Locate the cell with the specified text and output its (X, Y) center coordinate. 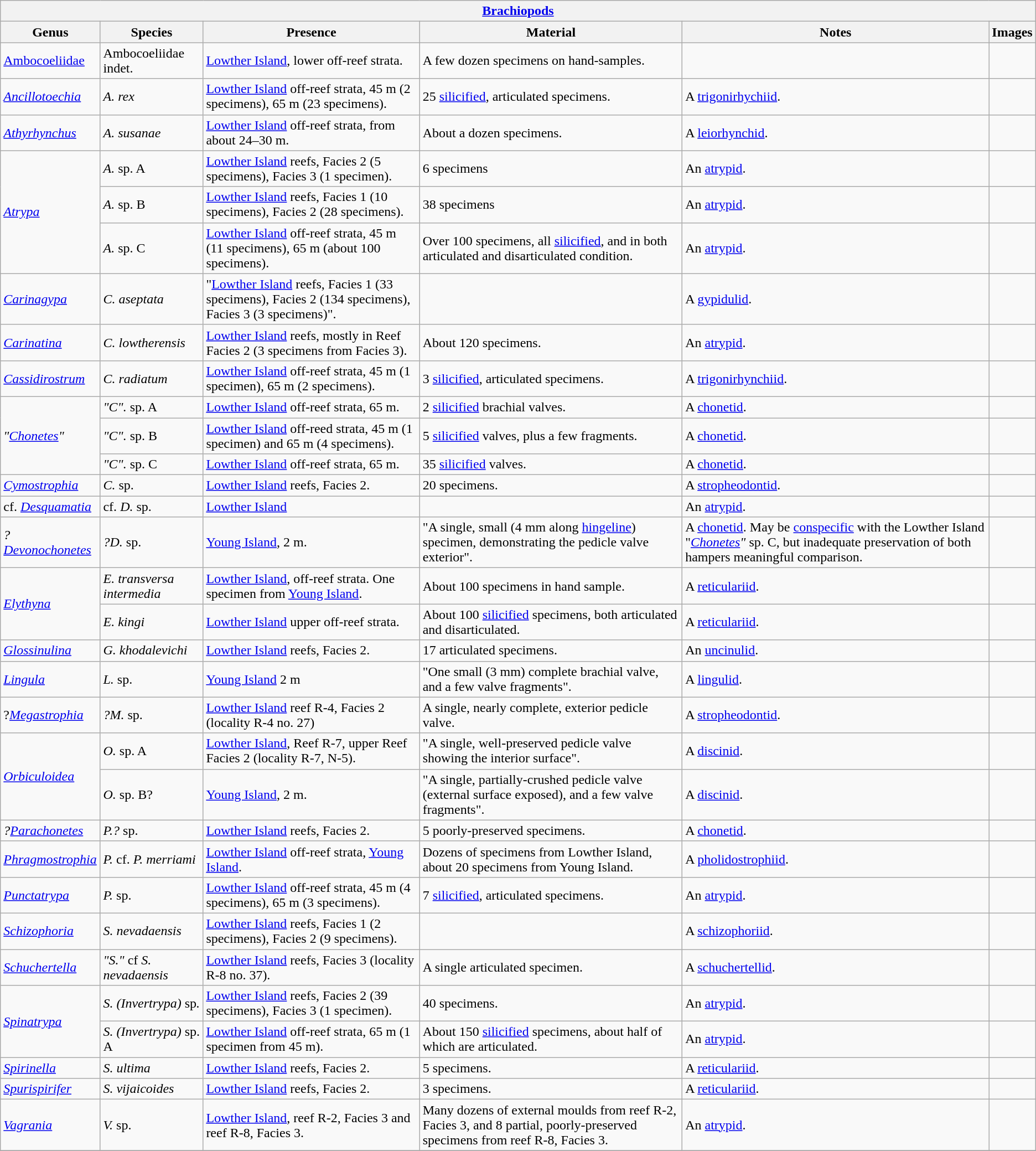
"One small (3 mm) complete brachial valve, and a few valve fragments". (551, 679)
Phragmostrophia (50, 859)
Lowther Island reefs, Facies 2 (39 specimens), Facies 3 (1 specimen). (311, 1003)
A trigonirhynchiid. (836, 379)
S. nevadaensis (152, 931)
About 120 specimens. (551, 342)
Cymostrophia (50, 486)
About a dozen specimens. (551, 133)
Lowther Island reefs, Facies 3 (locality R-8 no. 37). (311, 967)
Lowther Island off-reef strata, Young Island. (311, 859)
C. lowtherensis (152, 342)
Cassidirostrum (50, 379)
Lowther Island off-reed strata, 45 m (1 specimen) and 65 m (4 specimens). (311, 435)
35 silicified valves. (551, 464)
"Lowther Island reefs, Facies 1 (33 specimens), Facies 2 (134 specimens), Facies 3 (3 specimens)". (311, 299)
About 100 specimens in hand sample. (551, 586)
Lowther Island reefs, mostly in Reef Facies 2 (3 specimens from Facies 3). (311, 342)
Brachiopods (518, 11)
E. transversa intermedia (152, 586)
3 specimens. (551, 1089)
Carinagypa (50, 299)
Schuchertella (50, 967)
"C". sp. A (152, 407)
7 silicified, articulated specimens. (551, 895)
Lingula (50, 679)
Lowther Island off-reef strata, from about 24–30 m. (311, 133)
A schuchertellid. (836, 967)
Lowther Island off-reef strata, 45 m (4 specimens), 65 m (3 specimens). (311, 895)
Spurispirifer (50, 1089)
A few dozen specimens on hand-samples. (551, 61)
6 specimens (551, 168)
A. sp. B (152, 205)
Orbiculoidea (50, 776)
Lowther Island reefs, Facies 2 (5 specimens), Facies 3 (1 specimen). (311, 168)
Dozens of specimens from Lowther Island, about 20 specimens from Young Island. (551, 859)
A schizophoriid. (836, 931)
C. sp. (152, 486)
C. radiatum (152, 379)
Lowther Island, off-reef strata. One specimen from Young Island. (311, 586)
"S." cf S. nevadaensis (152, 967)
?Megastrophia (50, 715)
Lowther Island, lower off-reef strata. (311, 61)
"A single, partially-crushed pedicle valve (external surface exposed), and a few valve fragments". (551, 794)
A. sp. A (152, 168)
S. ultima (152, 1068)
Lowther Island, Reef R-7, upper Reef Facies 2 (locality R-7, N-5). (311, 751)
A lingulid. (836, 679)
Lowther Island (311, 507)
Ancillotoechia (50, 96)
"A single, well-preserved pedicle valve showing the interior surface". (551, 751)
20 specimens. (551, 486)
Lowther Island off-reef strata, 45 m (1 specimen), 65 m (2 specimens). (311, 379)
V. sp. (152, 1125)
Presence (311, 32)
Ambocoeliidae indet. (152, 61)
A. sp. C (152, 248)
Elythyna (50, 604)
S. vijaicoides (152, 1089)
Spinatrypa (50, 1021)
Athyrhynchus (50, 133)
A single articulated specimen. (551, 967)
Schizophoria (50, 931)
2 silicified brachial valves. (551, 407)
"Chonetes" (50, 435)
3 silicified, articulated specimens. (551, 379)
Young Island 2 m (311, 679)
Lowther Island reef R-4, Facies 2 (locality R-4 no. 27) (311, 715)
"C". sp. C (152, 464)
About 150 silicified specimens, about half of which are articulated. (551, 1040)
An uncinulid. (836, 651)
E. kingi (152, 622)
5 silicified valves, plus a few fragments. (551, 435)
5 poorly-preserved specimens. (551, 830)
Lowther Island reefs, Facies 1 (2 specimens), Facies 2 (9 specimens). (311, 931)
A chonetid. May be conspecific with the Lowther Island "Chonetes" sp. C, but inadequate preservation of both hampers meaningful comparison. (836, 543)
Over 100 specimens, all silicified, and in both articulated and disarticulated condition. (551, 248)
P. sp. (152, 895)
5 specimens. (551, 1068)
Notes (836, 32)
Species (152, 32)
17 articulated specimens. (551, 651)
?D. sp. (152, 543)
Lowther Island upper off-reef strata. (311, 622)
Ambocoeliidae (50, 61)
Lowther Island off-reef strata, 45 m (2 specimens), 65 m (23 specimens). (311, 96)
Genus (50, 32)
25 silicified, articulated specimens. (551, 96)
Images (1012, 32)
Lowther Island, reef R-2, Facies 3 and reef R-8, Facies 3. (311, 1125)
C. aseptata (152, 299)
Lowther Island reefs, Facies 1 (10 specimens), Facies 2 (28 specimens). (311, 205)
P.? sp. (152, 830)
S. (Invertrypa) sp. A (152, 1040)
A single, nearly complete, exterior pedicle valve. (551, 715)
A gypidulid. (836, 299)
G. khodalevichi (152, 651)
40 specimens. (551, 1003)
L. sp. (152, 679)
Atrypa (50, 212)
cf. D. sp. (152, 507)
Carinatina (50, 342)
About 100 silicified specimens, both articulated and disarticulated. (551, 622)
P. cf. P. merriami (152, 859)
A leiorhynchid. (836, 133)
A pholidostrophiid. (836, 859)
Spirinella (50, 1068)
Glossinulina (50, 651)
?Parachonetes (50, 830)
?Devonochonetes (50, 543)
"A single, small (4 mm along hingeline) specimen, demonstrating the pedicle valve exterior". (551, 543)
Many dozens of external moulds from reef R-2, Facies 3, and 8 partial, poorly-preserved specimens from reef R-8, Facies 3. (551, 1125)
O. sp. B? (152, 794)
"C". sp. B (152, 435)
38 specimens (551, 205)
?M. sp. (152, 715)
O. sp. A (152, 751)
A. rex (152, 96)
Vagrania (50, 1125)
A trigonirhychiid. (836, 96)
Lowther Island off-reef strata, 45 m (11 specimens), 65 m (about 100 specimens). (311, 248)
cf. Desquamatia (50, 507)
A. susanae (152, 133)
S. (Invertrypa) sp. (152, 1003)
Lowther Island off-reef strata, 65 m (1 specimen from 45 m). (311, 1040)
Material (551, 32)
Punctatrypa (50, 895)
